Return the (x, y) coordinate for the center point of the cell that contains the specified text.  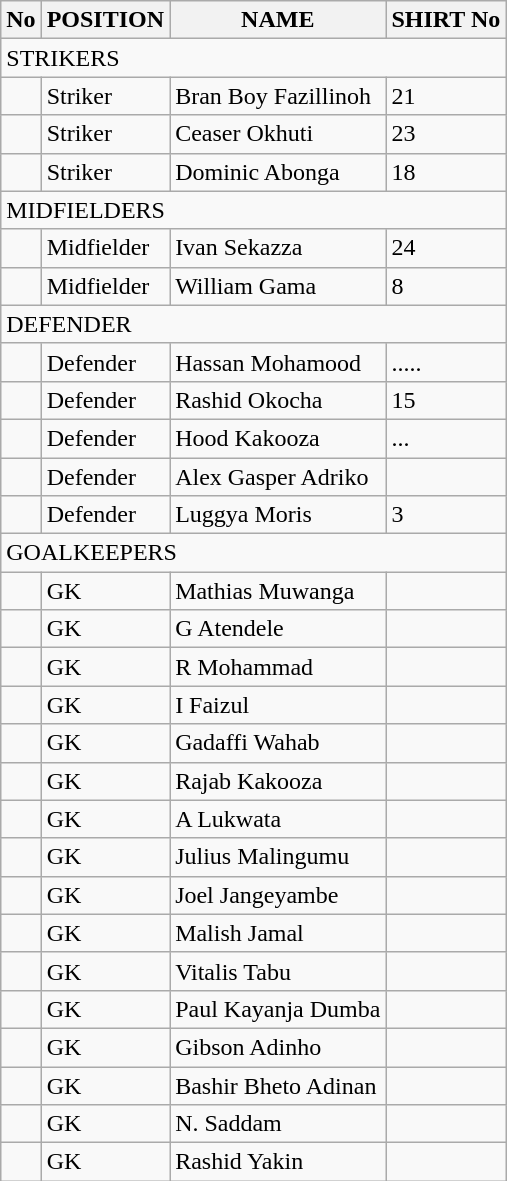
Hood Kakooza (278, 438)
23 (446, 134)
Hassan Mohamood (278, 362)
Ceaser Okhuti (278, 134)
STRIKERS (254, 58)
Ivan Sekazza (278, 248)
21 (446, 96)
24 (446, 248)
Vitalis Tabu (278, 971)
NAME (278, 20)
Gibson Adinho (278, 1047)
A Lukwata (278, 819)
Alex Gasper Adriko (278, 477)
MIDFIELDERS (254, 210)
William Gama (278, 286)
R Mohammad (278, 667)
Paul Kayanja Dumba (278, 1009)
Rashid Okocha (278, 400)
Rashid Yakin (278, 1162)
Gadaffi Wahab (278, 743)
SHIRT No (446, 20)
G Atendele (278, 629)
Bashir Bheto Adinan (278, 1085)
Dominic Abonga (278, 172)
Joel Jangeyambe (278, 895)
15 (446, 400)
18 (446, 172)
POSITION (105, 20)
Bran Boy Fazillinoh (278, 96)
No (21, 20)
Luggya Moris (278, 515)
Mathias Muwanga (278, 591)
... (446, 438)
8 (446, 286)
Malish Jamal (278, 933)
GOALKEEPERS (254, 553)
3 (446, 515)
DEFENDER (254, 324)
Rajab Kakooza (278, 781)
..... (446, 362)
Julius Malingumu (278, 857)
N. Saddam (278, 1124)
I Faizul (278, 705)
